Return [X, Y] of the center of cell containing provided text 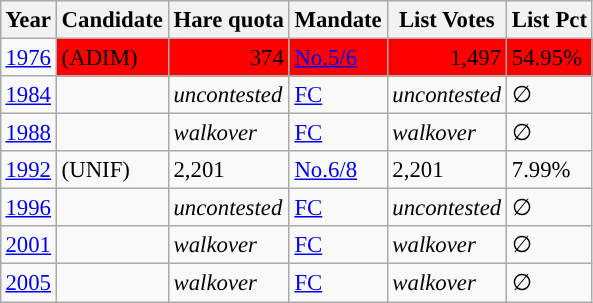
List Votes [446, 20]
1976 [28, 57]
List Pct [549, 20]
No.6/8 [338, 170]
1992 [28, 170]
1988 [28, 133]
(UNIF) [112, 170]
1984 [28, 95]
No.5/6 [338, 57]
374 [228, 57]
7.99% [549, 170]
54.95% [549, 57]
Mandate [338, 20]
Year [28, 20]
1,497 [446, 57]
2001 [28, 245]
2005 [28, 283]
1996 [28, 208]
Hare quota [228, 20]
Candidate [112, 20]
(ADIM) [112, 57]
